Pinpoint the cell where the given text exists, returning its (X, Y) midpoint coordinate. 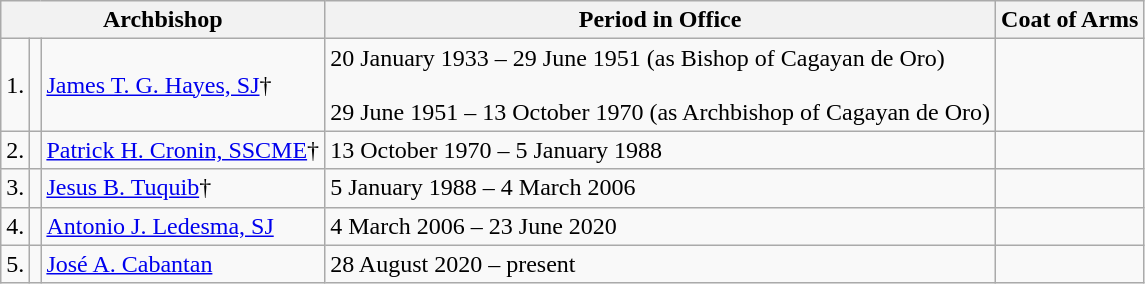
1. (16, 85)
3. (16, 188)
James T. G. Hayes, SJ† (183, 85)
Jesus B. Tuquib† (183, 188)
Antonio J. Ledesma, SJ (183, 226)
4 March 2006 – 23 June 2020 (660, 226)
Patrick H. Cronin, SSCME† (183, 150)
2. (16, 150)
13 October 1970 – 5 January 1988 (660, 150)
5 January 1988 – 4 March 2006 (660, 188)
5. (16, 264)
20 January 1933 – 29 June 1951 (as Bishop of Cagayan de Oro) 29 June 1951 – 13 October 1970 (as Archbishop of Cagayan de Oro) (660, 85)
José A. Cabantan (183, 264)
Period in Office (660, 20)
Coat of Arms (1070, 20)
28 August 2020 – present (660, 264)
Archbishop (163, 20)
4. (16, 226)
